Pinpoint the cell where the given text exists, returning its (x, y) midpoint coordinate. 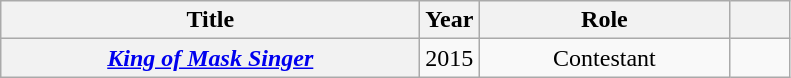
Contestant (604, 58)
Year (450, 20)
2015 (450, 58)
Role (604, 20)
Title (210, 20)
King of Mask Singer (210, 58)
